Find where the given text appears and provide that cell's center as (X, Y) coordinate. 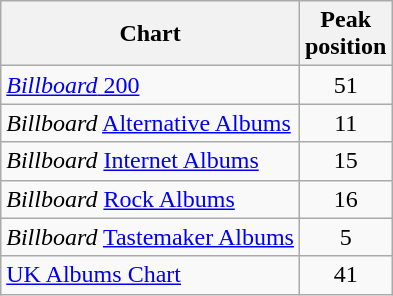
Billboard Internet Albums (150, 161)
Billboard Tastemaker Albums (150, 237)
Billboard Alternative Albums (150, 123)
Billboard Rock Albums (150, 199)
Billboard 200 (150, 85)
5 (345, 237)
UK Albums Chart (150, 275)
Chart (150, 34)
41 (345, 275)
51 (345, 85)
16 (345, 199)
15 (345, 161)
11 (345, 123)
Peakposition (345, 34)
